Locate the cell with the specified text and output its [x, y] center coordinate. 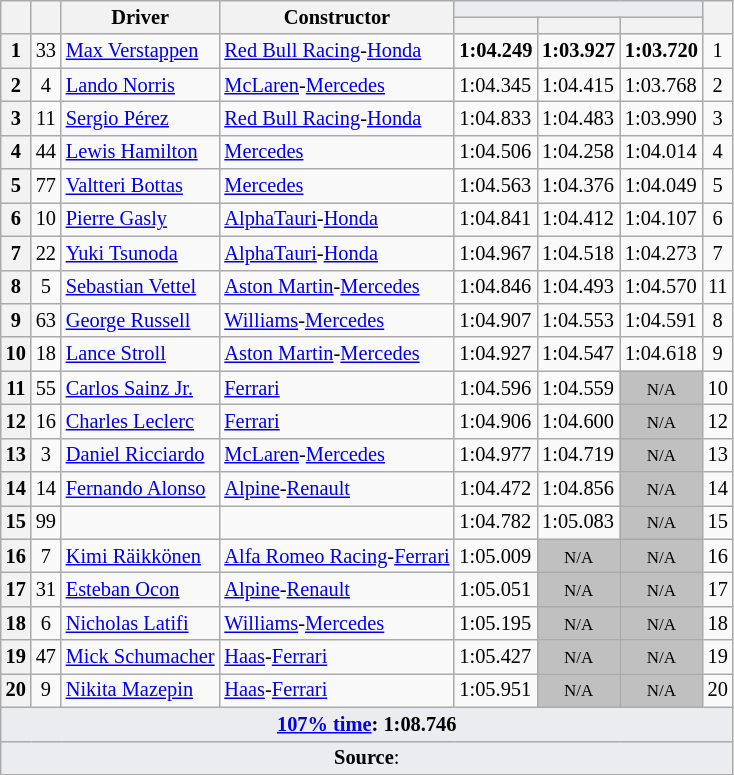
1:05.083 [578, 522]
1:04.563 [496, 186]
1:04.345 [496, 85]
1:04.618 [662, 354]
Sergio Pérez [140, 118]
Esteban Ocon [140, 589]
Fernando Alonso [140, 489]
1:04.570 [662, 287]
44 [46, 152]
33 [46, 51]
1:05.009 [496, 556]
Nikita Mazepin [140, 690]
1:04.906 [496, 421]
1:04.472 [496, 489]
1:04.249 [496, 51]
22 [46, 253]
Pierre Gasly [140, 219]
Constructor [336, 17]
1:04.927 [496, 354]
Daniel Ricciardo [140, 455]
1:04.518 [578, 253]
1:04.907 [496, 320]
1:04.719 [578, 455]
1:04.833 [496, 118]
1:04.258 [578, 152]
31 [46, 589]
Charles Leclerc [140, 421]
Lance Stroll [140, 354]
Carlos Sainz Jr. [140, 388]
1:04.846 [496, 287]
Valtteri Bottas [140, 186]
1:03.768 [662, 85]
1:04.591 [662, 320]
George Russell [140, 320]
1:03.990 [662, 118]
1:05.195 [496, 623]
1:03.927 [578, 51]
Max Verstappen [140, 51]
1:04.782 [496, 522]
Yuki Tsunoda [140, 253]
Source: [367, 758]
1:04.107 [662, 219]
1:04.600 [578, 421]
55 [46, 388]
1:04.493 [578, 287]
99 [46, 522]
1:04.412 [578, 219]
1:04.547 [578, 354]
1:03.720 [662, 51]
Lewis Hamilton [140, 152]
Driver [140, 17]
1:04.596 [496, 388]
1:04.856 [578, 489]
Alfa Romeo Racing-Ferrari [336, 556]
1:04.376 [578, 186]
1:04.049 [662, 186]
Mick Schumacher [140, 657]
1:04.559 [578, 388]
47 [46, 657]
1:04.415 [578, 85]
1:05.951 [496, 690]
1:04.483 [578, 118]
63 [46, 320]
1:04.967 [496, 253]
107% time: 1:08.746 [367, 724]
Sebastian Vettel [140, 287]
Lando Norris [140, 85]
1:04.841 [496, 219]
1:04.977 [496, 455]
1:05.051 [496, 589]
Nicholas Latifi [140, 623]
1:04.273 [662, 253]
1:04.014 [662, 152]
Kimi Räikkönen [140, 556]
1:04.553 [578, 320]
1:05.427 [496, 657]
77 [46, 186]
1:04.506 [496, 152]
